Identify which cell holds the provided text, then report its (x, y) central coordinate. 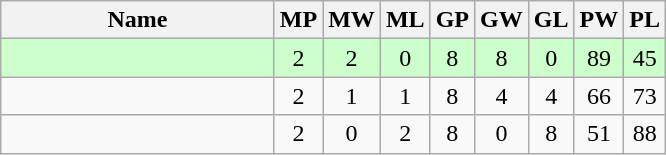
88 (645, 134)
45 (645, 58)
MW (352, 20)
ML (405, 20)
66 (599, 96)
51 (599, 134)
MP (298, 20)
73 (645, 96)
GP (452, 20)
GW (502, 20)
Name (138, 20)
GL (551, 20)
89 (599, 58)
PL (645, 20)
PW (599, 20)
